Detect which cell encompasses the target text, then output its [X, Y] center coordinate. 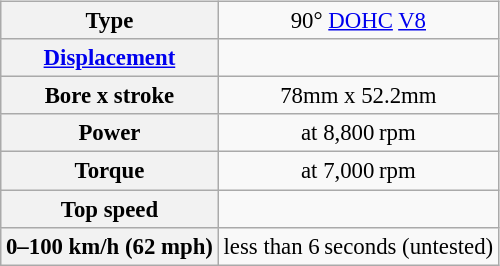
78mm x 52.2mm [358, 96]
0–100 km/h (62 mph) [110, 246]
90° DOHC V8 [358, 21]
at 8,800 rpm [358, 133]
Power [110, 133]
Top speed [110, 209]
Displacement [110, 58]
less than 6 seconds (untested) [358, 246]
Torque [110, 171]
Bore x stroke [110, 96]
Type [110, 21]
at 7,000 rpm [358, 171]
